Return (x, y) of the center of cell containing provided text 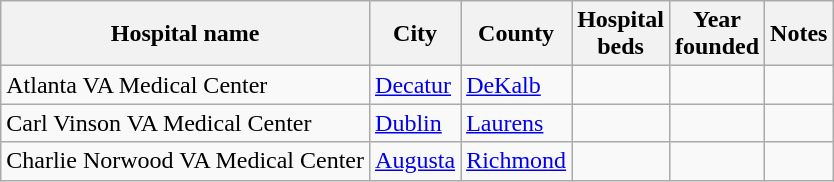
Carl Vinson VA Medical Center (186, 123)
Laurens (516, 123)
Hospital name (186, 34)
Atlanta VA Medical Center (186, 85)
Decatur (416, 85)
Hospitalbeds (621, 34)
Augusta (416, 161)
DeKalb (516, 85)
Charlie Norwood VA Medical Center (186, 161)
Richmond (516, 161)
Yearfounded (716, 34)
Dublin (416, 123)
County (516, 34)
City (416, 34)
Notes (799, 34)
